Provide the [x, y] coordinate of the cell's center where the given text is located.  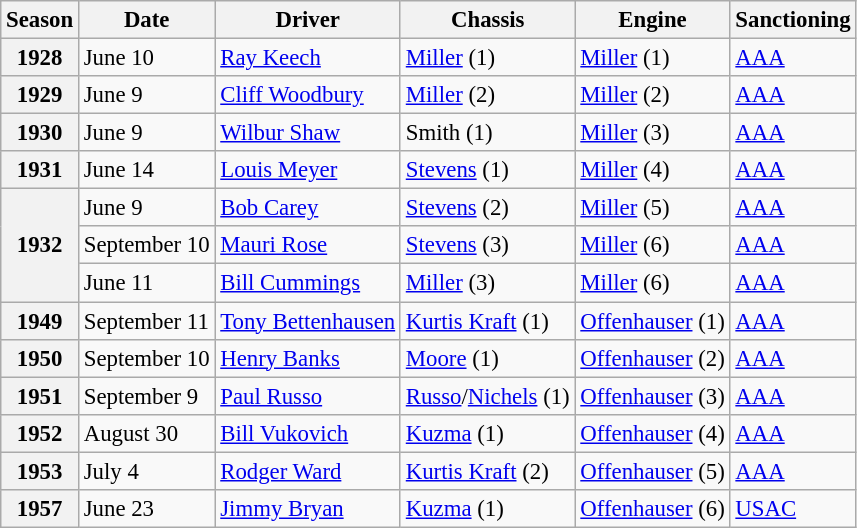
Bill Cummings [308, 283]
1929 [40, 95]
Wilbur Shaw [308, 133]
1931 [40, 170]
August 30 [146, 433]
Rodger Ward [308, 471]
Bill Vukovich [308, 433]
Engine [652, 20]
Season [40, 20]
June 11 [146, 283]
June 10 [146, 58]
Offenhauser (6) [652, 509]
Offenhauser (1) [652, 321]
1952 [40, 433]
1928 [40, 58]
Henry Banks [308, 358]
USAC [793, 509]
Miller (4) [652, 170]
1957 [40, 509]
1951 [40, 396]
Ray Keech [308, 58]
Mauri Rose [308, 245]
September 11 [146, 321]
Offenhauser (2) [652, 358]
Jimmy Bryan [308, 509]
Russo/Nichels (1) [488, 396]
Stevens (1) [488, 170]
Stevens (3) [488, 245]
September 9 [146, 396]
Date [146, 20]
1950 [40, 358]
June 14 [146, 170]
Tony Bettenhausen [308, 321]
Driver [308, 20]
Kurtis Kraft (2) [488, 471]
1930 [40, 133]
1932 [40, 246]
Offenhauser (4) [652, 433]
1949 [40, 321]
Sanctioning [793, 20]
Moore (1) [488, 358]
1953 [40, 471]
Smith (1) [488, 133]
Louis Meyer [308, 170]
Kurtis Kraft (1) [488, 321]
June 23 [146, 509]
Paul Russo [308, 396]
Chassis [488, 20]
Offenhauser (5) [652, 471]
Bob Carey [308, 208]
Stevens (2) [488, 208]
July 4 [146, 471]
Offenhauser (3) [652, 396]
Miller (5) [652, 208]
Cliff Woodbury [308, 95]
